Locate the cell with the specified text and output its [X, Y] center coordinate. 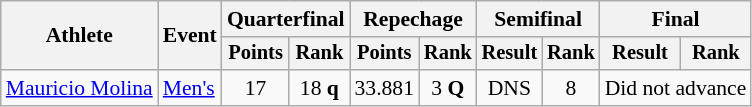
DNS [510, 88]
Event [190, 36]
Repechage [414, 19]
3 Q [448, 88]
Semifinal [538, 19]
Did not advance [676, 88]
33.881 [384, 88]
Quarterfinal [286, 19]
8 [571, 88]
Final [676, 19]
17 [256, 88]
18 q [319, 88]
Mauricio Molina [80, 88]
Athlete [80, 36]
Men's [190, 88]
